Output the [x, y] coordinate of the center of the cell containing the given text.  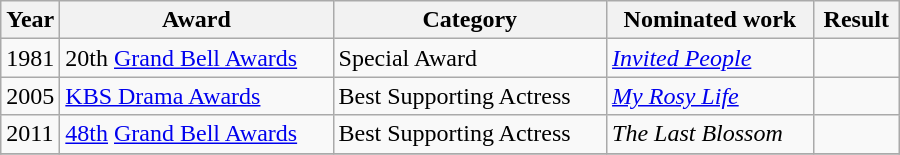
The Last Blossom [710, 134]
2011 [30, 134]
48th Grand Bell Awards [196, 134]
Result [856, 20]
Award [196, 20]
1981 [30, 58]
KBS Drama Awards [196, 96]
2005 [30, 96]
My Rosy Life [710, 96]
Year [30, 20]
Special Award [470, 58]
Invited People [710, 58]
Nominated work [710, 20]
20th Grand Bell Awards [196, 58]
Category [470, 20]
